Locate the cell with the specified text and output its [X, Y] center coordinate. 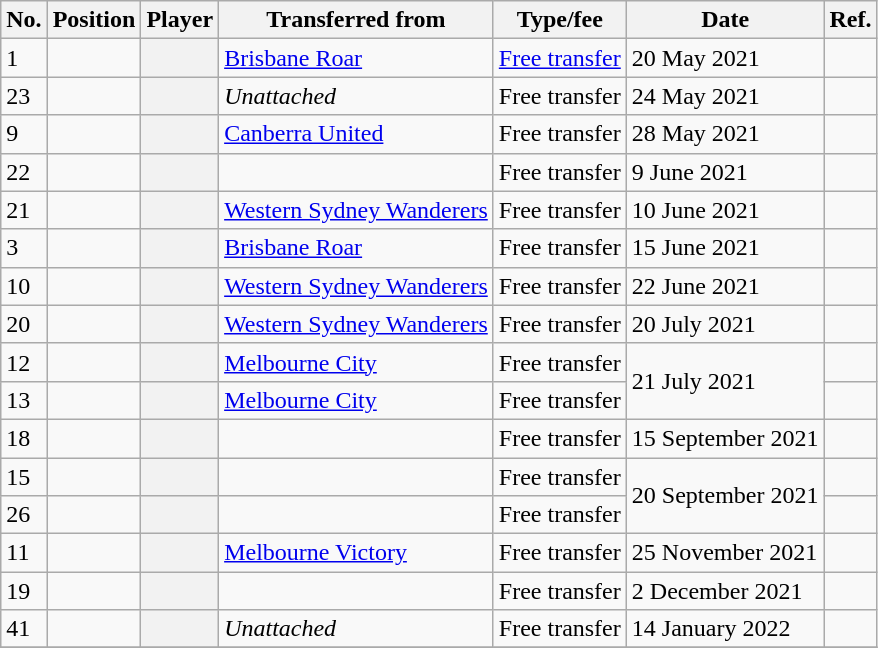
21 July 2021 [725, 381]
18 [24, 438]
9 June 2021 [725, 172]
22 June 2021 [725, 286]
No. [24, 20]
15 September 2021 [725, 438]
2 December 2021 [725, 591]
26 [24, 515]
Transferred from [356, 20]
41 [24, 629]
Player [180, 20]
Type/fee [560, 20]
10 [24, 286]
11 [24, 553]
13 [24, 400]
23 [24, 96]
1 [24, 58]
Canberra United [356, 134]
24 May 2021 [725, 96]
Date [725, 20]
10 June 2021 [725, 210]
14 January 2022 [725, 629]
19 [24, 591]
15 [24, 477]
12 [24, 362]
15 June 2021 [725, 248]
Melbourne Victory [356, 553]
20 September 2021 [725, 496]
28 May 2021 [725, 134]
3 [24, 248]
22 [24, 172]
9 [24, 134]
Ref. [850, 20]
25 November 2021 [725, 553]
20 [24, 324]
21 [24, 210]
20 May 2021 [725, 58]
20 July 2021 [725, 324]
Position [94, 20]
